Extract the (x, y) coordinate from the center of the cell holding the provided text.  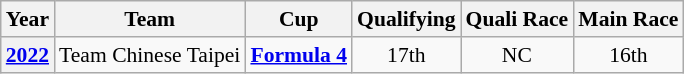
Formula 4 (298, 55)
Team (150, 19)
Qualifying (406, 19)
16th (628, 55)
17th (406, 55)
Team Chinese Taipei (150, 55)
Main Race (628, 19)
Year (28, 19)
Quali Race (518, 19)
2022 (28, 55)
Cup (298, 19)
NC (518, 55)
